Search for the cell housing the specified text and yield its (X, Y) center coordinate. 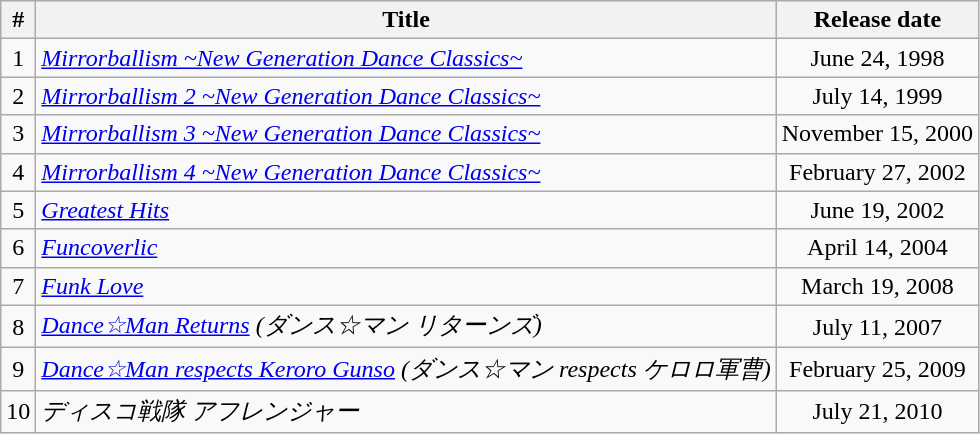
9 (18, 370)
July 14, 1999 (877, 96)
Mirrorballism 4 ~New Generation Dance Classics~ (406, 172)
Release date (877, 20)
Dance☆Man respects Keroro Gunso (ダンス☆マン respects ケロロ軍曹) (406, 370)
3 (18, 134)
6 (18, 248)
Mirrorballism ~New Generation Dance Classics~ (406, 58)
Funk Love (406, 286)
June 19, 2002 (877, 210)
10 (18, 412)
July 11, 2007 (877, 326)
1 (18, 58)
June 24, 1998 (877, 58)
April 14, 2004 (877, 248)
7 (18, 286)
Greatest Hits (406, 210)
Dance☆Man Returns (ダンス☆マン リターンズ) (406, 326)
Funcoverlic (406, 248)
8 (18, 326)
Mirrorballism 3 ~New Generation Dance Classics~ (406, 134)
July 21, 2010 (877, 412)
Title (406, 20)
February 27, 2002 (877, 172)
February 25, 2009 (877, 370)
ディスコ戦隊 アフレンジャー (406, 412)
5 (18, 210)
# (18, 20)
March 19, 2008 (877, 286)
4 (18, 172)
2 (18, 96)
Mirrorballism 2 ~New Generation Dance Classics~ (406, 96)
November 15, 2000 (877, 134)
